Return [x, y] of the center of cell containing provided text 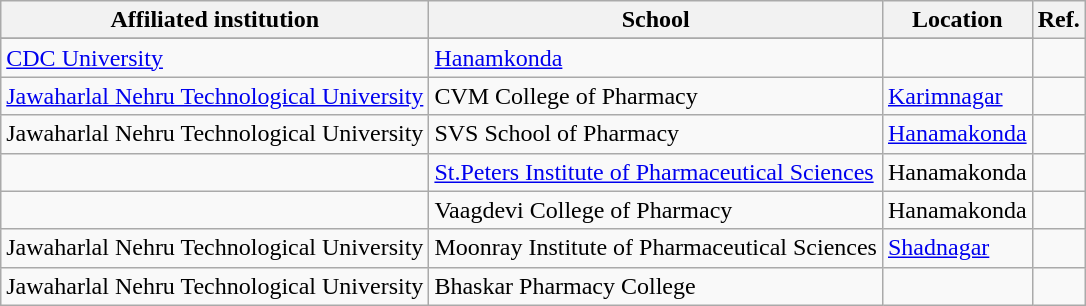
CVM College of Pharmacy [656, 96]
Hanamkonda [656, 58]
Location [957, 20]
SVS School of Pharmacy [656, 134]
Shadnagar [957, 248]
Moonray Institute of Pharmaceutical Sciences [656, 248]
Bhaskar Pharmacy College [656, 286]
Affiliated institution [215, 20]
School [656, 20]
CDC University [215, 58]
Karimnagar [957, 96]
Vaagdevi College of Pharmacy [656, 210]
Ref. [1058, 20]
St.Peters Institute of Pharmaceutical Sciences [656, 172]
